Search for the cell housing the specified text and yield its (x, y) center coordinate. 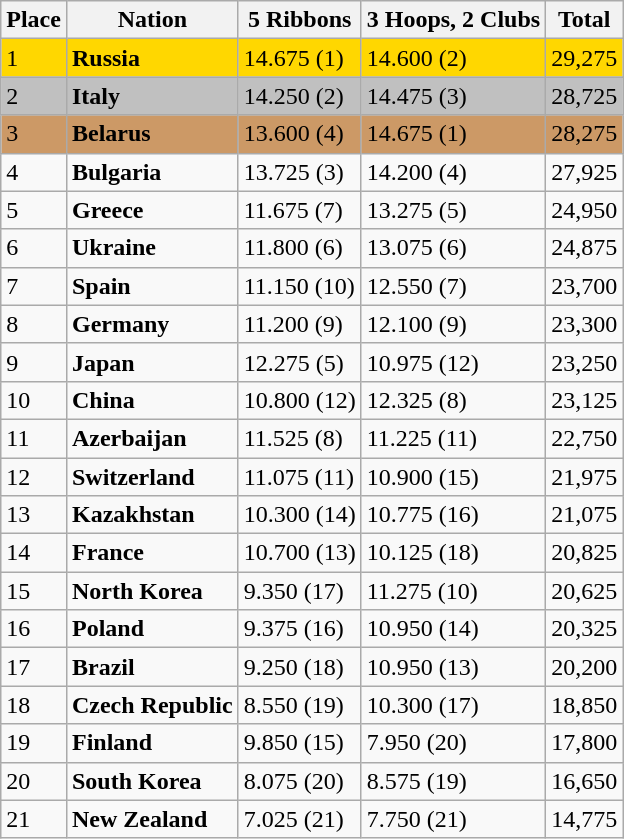
10.700 (13) (300, 553)
France (152, 553)
12.100 (9) (453, 324)
23,300 (584, 324)
14.475 (3) (453, 96)
Belarus (152, 134)
11.075 (11) (300, 477)
20,200 (584, 667)
21,975 (584, 477)
3 (34, 134)
China (152, 400)
5 Ribbons (300, 20)
13.600 (4) (300, 134)
Russia (152, 58)
18 (34, 705)
Switzerland (152, 477)
10.300 (17) (453, 705)
South Korea (152, 781)
21 (34, 819)
24,950 (584, 210)
13.725 (3) (300, 172)
12 (34, 477)
8.075 (20) (300, 781)
Czech Republic (152, 705)
Italy (152, 96)
Azerbaijan (152, 438)
2 (34, 96)
14.250 (2) (300, 96)
10.775 (16) (453, 515)
10.950 (13) (453, 667)
1 (34, 58)
Finland (152, 743)
10.975 (12) (453, 362)
14 (34, 553)
23,125 (584, 400)
9.375 (16) (300, 629)
29,275 (584, 58)
21,075 (584, 515)
New Zealand (152, 819)
11 (34, 438)
13.075 (6) (453, 248)
9.250 (18) (300, 667)
9 (34, 362)
12.275 (5) (300, 362)
10 (34, 400)
8 (34, 324)
Spain (152, 286)
11.275 (10) (453, 591)
14.200 (4) (453, 172)
11.675 (7) (300, 210)
20,325 (584, 629)
24,875 (584, 248)
16 (34, 629)
27,925 (584, 172)
12.325 (8) (453, 400)
10.300 (14) (300, 515)
10.800 (12) (300, 400)
13 (34, 515)
Brazil (152, 667)
4 (34, 172)
16,650 (584, 781)
Nation (152, 20)
17 (34, 667)
5 (34, 210)
7.025 (21) (300, 819)
23,700 (584, 286)
13.275 (5) (453, 210)
14,775 (584, 819)
15 (34, 591)
12.550 (7) (453, 286)
8.575 (19) (453, 781)
7 (34, 286)
10.950 (14) (453, 629)
7.950 (20) (453, 743)
10.900 (15) (453, 477)
20,825 (584, 553)
10.125 (18) (453, 553)
19 (34, 743)
11.800 (6) (300, 248)
9.850 (15) (300, 743)
11.225 (11) (453, 438)
22,750 (584, 438)
9.350 (17) (300, 591)
Place (34, 20)
20 (34, 781)
6 (34, 248)
23,250 (584, 362)
Greece (152, 210)
28,725 (584, 96)
Total (584, 20)
11.525 (8) (300, 438)
Bulgaria (152, 172)
8.550 (19) (300, 705)
20,625 (584, 591)
Germany (152, 324)
11.150 (10) (300, 286)
7.750 (21) (453, 819)
Japan (152, 362)
3 Hoops, 2 Clubs (453, 20)
Kazakhstan (152, 515)
11.200 (9) (300, 324)
28,275 (584, 134)
Ukraine (152, 248)
14.600 (2) (453, 58)
18,850 (584, 705)
North Korea (152, 591)
17,800 (584, 743)
Poland (152, 629)
